Locate the cell with the specified text and output its (X, Y) center coordinate. 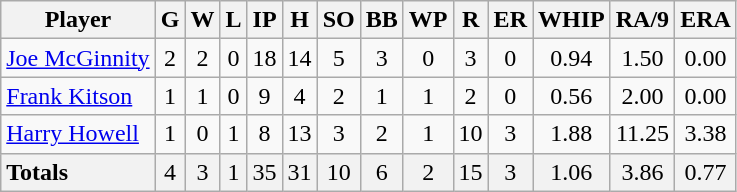
15 (470, 172)
ERA (706, 20)
9 (264, 96)
3.38 (706, 134)
Totals (78, 172)
Harry Howell (78, 134)
W (202, 20)
3.86 (642, 172)
6 (382, 172)
1.06 (571, 172)
Player (78, 20)
8 (264, 134)
0.94 (571, 58)
1.50 (642, 58)
BB (382, 20)
13 (300, 134)
H (300, 20)
35 (264, 172)
L (234, 20)
RA/9 (642, 20)
11.25 (642, 134)
WP (428, 20)
0.56 (571, 96)
WHIP (571, 20)
18 (264, 58)
5 (338, 58)
R (470, 20)
SO (338, 20)
0.77 (706, 172)
14 (300, 58)
G (170, 20)
IP (264, 20)
Joe McGinnity (78, 58)
2.00 (642, 96)
Frank Kitson (78, 96)
31 (300, 172)
ER (510, 20)
1.88 (571, 134)
